Find where the given text appears and provide that cell's center as (X, Y) coordinate. 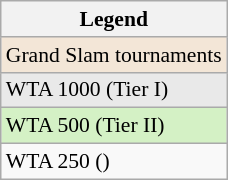
WTA 250 () (114, 162)
Grand Slam tournaments (114, 55)
Legend (114, 19)
WTA 500 (Tier II) (114, 126)
WTA 1000 (Tier I) (114, 90)
